Capture the cell that displays the provided text and extract its [x, y] central coordinate. 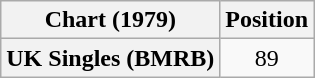
Chart (1979) [110, 20]
89 [267, 58]
UK Singles (BMRB) [110, 58]
Position [267, 20]
